Search for the cell housing the specified text and yield its (X, Y) center coordinate. 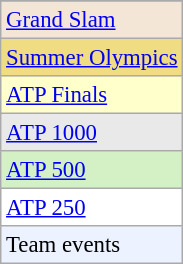
Team events (92, 245)
ATP Finals (92, 95)
Summer Olympics (92, 58)
Grand Slam (92, 20)
ATP 250 (92, 208)
ATP 500 (92, 170)
ATP 1000 (92, 133)
